For the text-containing cell, return its midpoint in [x, y] coordinate format. 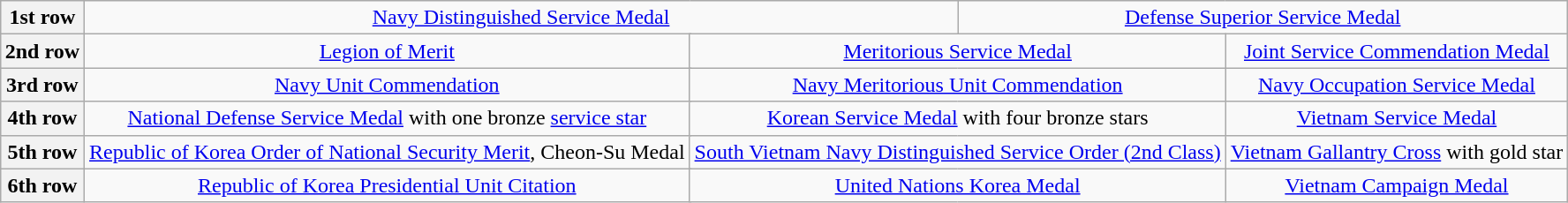
National Defense Service Medal with one bronze service star [388, 118]
Navy Meritorious Unit Commendation [957, 85]
Joint Service Commendation Medal [1397, 51]
3rd row [42, 85]
Navy Occupation Service Medal [1397, 85]
United Nations Korea Medal [957, 185]
6th row [42, 185]
Defense Superior Service Medal [1263, 18]
Korean Service Medal with four bronze stars [957, 118]
4th row [42, 118]
Navy Distinguished Service Medal [521, 18]
South Vietnam Navy Distinguished Service Order (2nd Class) [957, 152]
Vietnam Service Medal [1397, 118]
Republic of Korea Order of National Security Merit, Cheon-Su Medal [388, 152]
5th row [42, 152]
2nd row [42, 51]
Vietnam Gallantry Cross with gold star [1397, 152]
Legion of Merit [388, 51]
1st row [42, 18]
Navy Unit Commendation [388, 85]
Meritorious Service Medal [957, 51]
Republic of Korea Presidential Unit Citation [388, 185]
Vietnam Campaign Medal [1397, 185]
